From the cell containing the given text, extract its center point as [X, Y] coordinate. 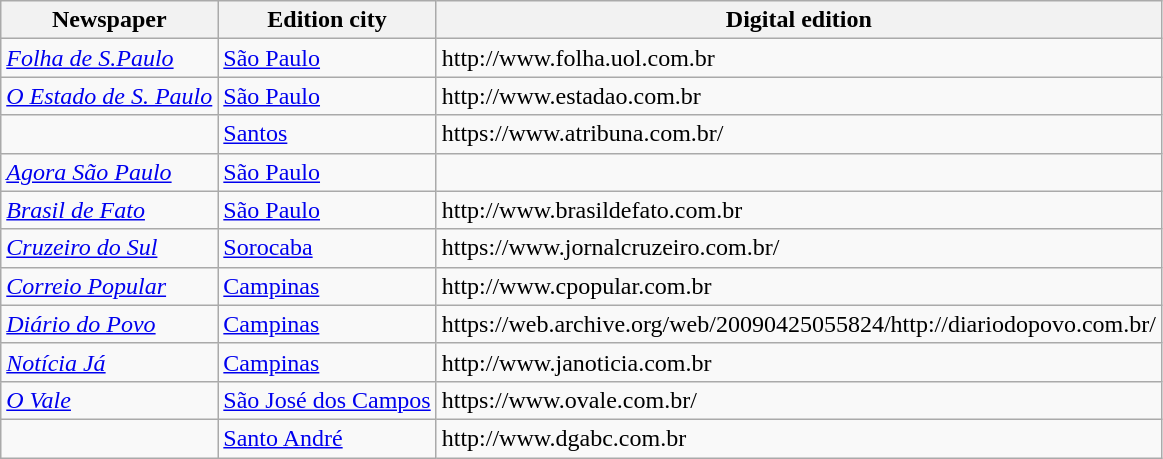
http://www.estadao.com.br [798, 96]
https://www.jornalcruzeiro.com.br/ [798, 248]
Cruzeiro do Sul [110, 248]
Newspaper [110, 20]
https://www.ovale.com.br/ [798, 400]
https://web.archive.org/web/20090425055824/http://diariodopovo.com.br/ [798, 324]
Digital edition [798, 20]
Edition city [327, 20]
Diário do Povo [110, 324]
http://www.cpopular.com.br [798, 286]
http://www.janoticia.com.br [798, 362]
O Estado de S. Paulo [110, 96]
São José dos Campos [327, 400]
Folha de S.Paulo [110, 58]
O Vale [110, 400]
Sorocaba [327, 248]
http://www.folha.uol.com.br [798, 58]
Agora São Paulo [110, 172]
Santos [327, 134]
http://www.brasildefato.com.br [798, 210]
Notícia Já [110, 362]
Santo André [327, 438]
http://www.dgabc.com.br [798, 438]
https://www.atribuna.com.br/ [798, 134]
Correio Popular [110, 286]
Brasil de Fato [110, 210]
